For the text-containing cell, return its midpoint in (X, Y) coordinate format. 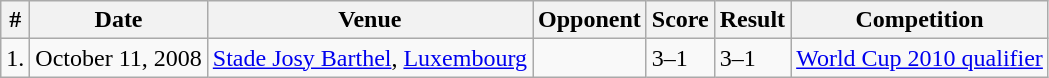
Result (752, 20)
Venue (370, 20)
October 11, 2008 (118, 58)
Stade Josy Barthel, Luxembourg (370, 58)
Date (118, 20)
World Cup 2010 qualifier (920, 58)
1. (16, 58)
Opponent (590, 20)
Score (680, 20)
# (16, 20)
Competition (920, 20)
